Provide the [X, Y] coordinate of the cell's center where the given text is located.  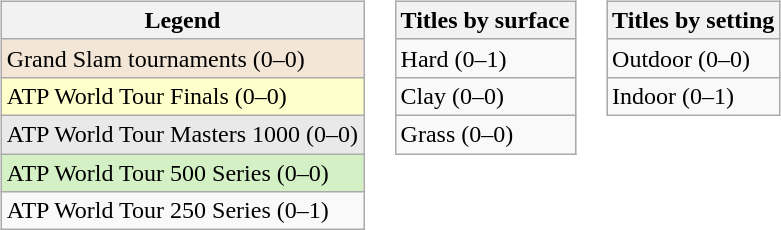
Titles by setting [694, 20]
Clay (0–0) [485, 96]
ATP World Tour Masters 1000 (0–0) [182, 134]
Legend [182, 20]
Indoor (0–1) [694, 96]
ATP World Tour 250 Series (0–1) [182, 211]
Titles by surface [485, 20]
Grand Slam tournaments (0–0) [182, 58]
Grass (0–0) [485, 134]
ATP World Tour 500 Series (0–0) [182, 173]
Hard (0–1) [485, 58]
Outdoor (0–0) [694, 58]
ATP World Tour Finals (0–0) [182, 96]
